From the cell containing the given text, extract its center point as [x, y] coordinate. 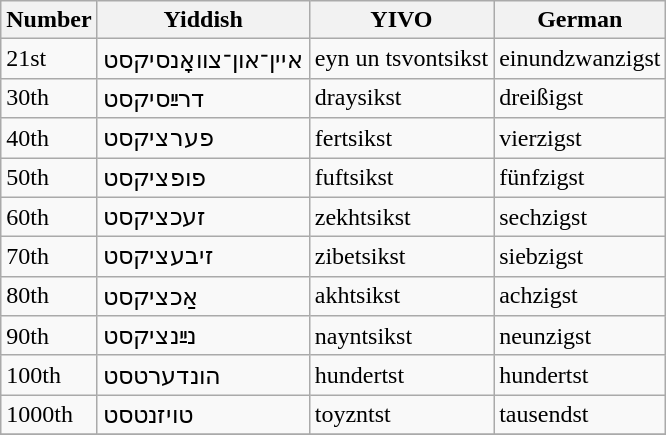
zibetsikst [401, 257]
fünfzigst [580, 178]
21st [49, 59]
דרײַסיקסט [203, 98]
Number [49, 20]
פערציקסט [203, 138]
איין־און־צוואָנסיקסט [203, 59]
sechzigst [580, 217]
akhtsikst [401, 296]
100th [49, 375]
siebzigst [580, 257]
זיבעציקסט [203, 257]
achzigst [580, 296]
80th [49, 296]
60th [49, 217]
nayntsikst [401, 336]
zekhtsikst [401, 217]
fuftsikst [401, 178]
vierzigst [580, 138]
50th [49, 178]
einundzwanzigst [580, 59]
dreißigst [580, 98]
30th [49, 98]
90th [49, 336]
פופציקסט [203, 178]
eyn un tsvontsikst [401, 59]
טויזנטסט [203, 415]
70th [49, 257]
אַכציקסט [203, 296]
draysikst [401, 98]
Yiddish [203, 20]
tausendst [580, 415]
הונדערטסט [203, 375]
זעכציקסט [203, 217]
40th [49, 138]
neunzigst [580, 336]
fertsikst [401, 138]
German [580, 20]
YIVO [401, 20]
toyzntst [401, 415]
נײַנציקסט [203, 336]
1000th [49, 415]
